Provide the (X, Y) coordinate of the cell's center where the given text is located.  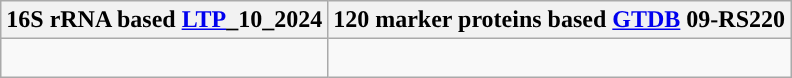
16S rRNA based LTP_10_2024 (164, 20)
120 marker proteins based GTDB 09-RS220 (560, 20)
